Provide the [x, y] coordinate of the cell's center where the given text is located.  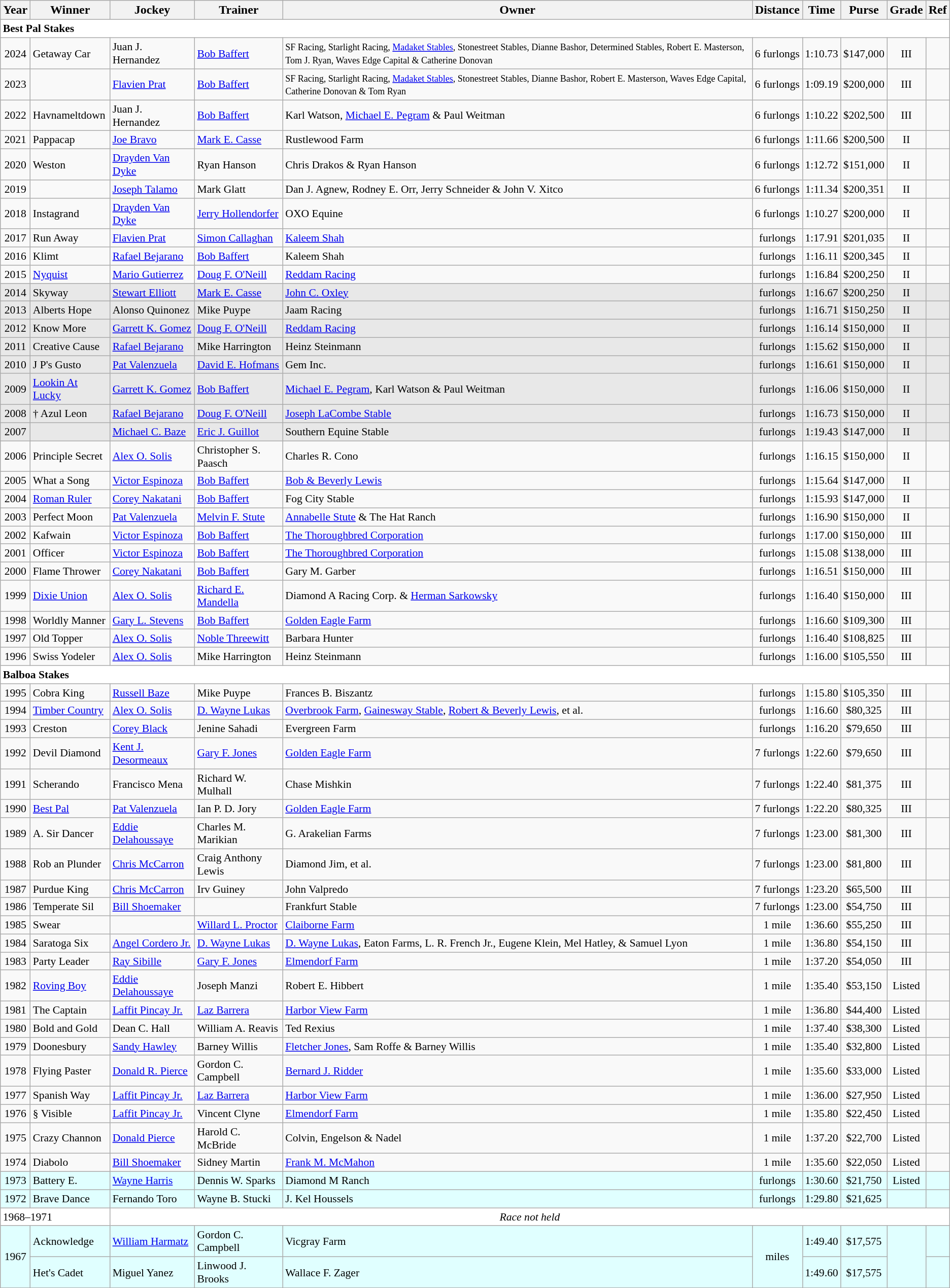
2003 [15, 517]
Evergreen Farm [518, 728]
1:16.00 [821, 656]
1979 [15, 1047]
1984 [15, 943]
Diabolo [70, 1163]
† Azul Leon [70, 413]
Winner [70, 10]
1:15.80 [821, 692]
1:11.34 [821, 189]
$33,000 [864, 1070]
$105,550 [864, 656]
Barney Willis [239, 1047]
Best Pal Stakes [475, 29]
Principle Secret [70, 457]
Gary M. Garber [518, 571]
Overbrook Farm, Gainesway Stable, Robert & Beverly Lewis, et al. [518, 711]
$81,375 [864, 784]
Old Topper [70, 638]
J. Kel Houssels [518, 1199]
1:35.80 [821, 1113]
Simon Callaghan [239, 238]
1:15.93 [821, 499]
1:22.40 [821, 784]
Claiborne Farm [518, 925]
1989 [15, 833]
Melvin F. Stute [239, 517]
2010 [15, 365]
1:49.60 [821, 1272]
$138,000 [864, 553]
Jockey [152, 10]
Gary L. Stevens [152, 620]
Race not held [530, 1217]
What a Song [70, 481]
1995 [15, 692]
Alberts Hope [70, 310]
Joseph LaCombe Stable [518, 413]
1972 [15, 1199]
Chris Drakos & Ryan Hanson [518, 164]
Harold C. McBride [239, 1138]
Swiss Yodeler [70, 656]
Devil Diamond [70, 753]
1985 [15, 925]
2018 [15, 213]
$38,300 [864, 1028]
1:12.72 [821, 164]
Roving Boy [70, 985]
Purdue King [70, 889]
Michael E. Pegram, Karl Watson & Paul Weitman [518, 389]
Owner [518, 10]
Dan J. Agnew, Rodney E. Orr, Jerry Schneider & John V. Xitco [518, 189]
Ian P. D. Jory [239, 809]
Crazy Channon [70, 1138]
Diamond Jim, et al. [518, 864]
1:16.67 [821, 292]
Donald Pierce [152, 1138]
Purse [864, 10]
Vicgray Farm [518, 1241]
Fernando Toro [152, 1199]
$22,050 [864, 1163]
Donald R. Pierce [152, 1070]
2005 [15, 481]
$202,500 [864, 116]
Christopher S. Paasch [239, 457]
Mark Glatt [239, 189]
G. Arakelian Farms [518, 833]
1978 [15, 1070]
Saratoga Six [70, 943]
2021 [15, 140]
Nyquist [70, 274]
1:19.43 [821, 432]
2004 [15, 499]
1:49.40 [821, 1241]
$200,351 [864, 189]
1:16.11 [821, 256]
John C. Oxley [518, 292]
Joseph Talamo [152, 189]
1:16.90 [821, 517]
$32,800 [864, 1047]
Weston [70, 164]
2022 [15, 116]
1:22.60 [821, 753]
2001 [15, 553]
Roman Ruler [70, 499]
Francisco Mena [152, 784]
Ref [938, 10]
Charles M. Marikian [239, 833]
2023 [15, 84]
1:10.27 [821, 213]
Craig Anthony Lewis [239, 864]
Getaway Car [70, 53]
1977 [15, 1095]
2008 [15, 413]
1982 [15, 985]
1975 [15, 1138]
Angel Cordero Jr. [152, 943]
Alonso Quinonez [152, 310]
Battery E. [70, 1180]
1974 [15, 1163]
$108,825 [864, 638]
1993 [15, 728]
D. Wayne Lukas, Eaton Farms, L. R. French Jr., Eugene Klein, Mel Hatley, & Samuel Lyon [518, 943]
1:15.08 [821, 553]
Creston [70, 728]
2007 [15, 432]
Creative Cause [70, 346]
Know More [70, 328]
2002 [15, 535]
1997 [15, 638]
Timber Country [70, 711]
1976 [15, 1113]
1991 [15, 784]
Michael C. Baze [152, 432]
Sidney Martin [239, 1163]
Wayne B. Stucki [239, 1199]
1:36.00 [821, 1095]
Sandy Hawley [152, 1047]
2009 [15, 389]
1:15.62 [821, 346]
$27,950 [864, 1095]
Balboa Stakes [475, 675]
Dennis W. Sparks [239, 1180]
Irv Guiney [239, 889]
John Valpredo [518, 889]
Best Pal [70, 809]
2006 [15, 457]
§ Visible [70, 1113]
Lookin At Lucky [70, 389]
1:16.15 [821, 457]
1:16.61 [821, 365]
Instagrand [70, 213]
2013 [15, 310]
Southern Equine Stable [518, 432]
Karl Watson, Michael E. Pegram & Paul Weitman [518, 116]
Jenine Sahadi [239, 728]
$105,350 [864, 692]
Russell Baze [152, 692]
1980 [15, 1028]
A. Sir Dancer [70, 833]
Het's Cadet [70, 1272]
J P's Gusto [70, 365]
1986 [15, 907]
$201,035 [864, 238]
$54,050 [864, 961]
1967 [15, 1257]
1973 [15, 1180]
1968–1971 [55, 1217]
Skyway [70, 292]
$54,150 [864, 943]
Flying Paster [70, 1070]
Richard E. Mandella [239, 596]
Annabelle Stute & The Hat Ranch [518, 517]
Scherando [70, 784]
$22,450 [864, 1113]
Ted Rexius [518, 1028]
Dean C. Hall [152, 1028]
2000 [15, 571]
Bold and Gold [70, 1028]
The Captain [70, 1010]
Kent J. Desormeaux [152, 753]
Cobra King [70, 692]
2024 [15, 53]
Temperate Sil [70, 907]
Acknowledge [70, 1241]
1:23.20 [821, 889]
Colvin, Engelson & Nadel [518, 1138]
2014 [15, 292]
2020 [15, 164]
Klimt [70, 256]
William Harmatz [152, 1241]
Run Away [70, 238]
Distance [777, 10]
Wallace F. Zager [518, 1272]
Worldly Manner [70, 620]
William A. Reavis [239, 1028]
Kafwain [70, 535]
Barbara Hunter [518, 638]
2017 [15, 238]
1:10.22 [821, 116]
Brave Dance [70, 1199]
1:30.60 [821, 1180]
Time [821, 10]
Wayne Harris [152, 1180]
1987 [15, 889]
Linwood J. Brooks [239, 1272]
Flame Thrower [70, 571]
Robert E. Hibbert [518, 985]
1998 [15, 620]
Spanish Way [70, 1095]
Swear [70, 925]
Officer [70, 553]
$81,300 [864, 833]
1:09.19 [821, 84]
Willard L. Proctor [239, 925]
Havnameltdown [70, 116]
1994 [15, 711]
1:16.71 [821, 310]
1999 [15, 596]
Perfect Moon [70, 517]
Charles R. Cono [518, 457]
Ryan Hanson [239, 164]
1:22.20 [821, 809]
Rustlewood Farm [518, 140]
1:17.00 [821, 535]
2019 [15, 189]
Frances B. Biszantz [518, 692]
$200,500 [864, 140]
$22,700 [864, 1138]
Chase Mishkin [518, 784]
Bernard J. Ridder [518, 1070]
$54,750 [864, 907]
Mario Gutierrez [152, 274]
1:17.91 [821, 238]
Vincent Clyne [239, 1113]
1988 [15, 864]
David E. Hofmans [239, 365]
$109,300 [864, 620]
$65,500 [864, 889]
Party Leader [70, 961]
1:16.51 [821, 571]
1:37.40 [821, 1028]
1983 [15, 961]
Grade [906, 10]
Noble Threewitt [239, 638]
2015 [15, 274]
Gem Inc. [518, 365]
1:36.60 [821, 925]
Eric J. Guillot [239, 432]
$21,625 [864, 1199]
$53,150 [864, 985]
$55,250 [864, 925]
$81,800 [864, 864]
Dixie Union [70, 596]
Joseph Manzi [239, 985]
Ray Sibille [152, 961]
Jaam Racing [518, 310]
OXO Equine [518, 213]
$200,345 [864, 256]
Diamond M Ranch [518, 1180]
1:16.06 [821, 389]
1:10.73 [821, 53]
$21,750 [864, 1180]
Rob an Plunder [70, 864]
Bob & Beverly Lewis [518, 481]
1:16.14 [821, 328]
Year [15, 10]
Frankfurt Stable [518, 907]
Trainer [239, 10]
$150,250 [864, 310]
Pappacap [70, 140]
1:16.73 [821, 413]
1981 [15, 1010]
Frank M. McMahon [518, 1163]
$44,400 [864, 1010]
1996 [15, 656]
1:15.64 [821, 481]
1:29.80 [821, 1199]
Richard W. Mulhall [239, 784]
Diamond A Racing Corp. & Herman Sarkowsky [518, 596]
Fletcher Jones, Sam Roffe & Barney Willis [518, 1047]
Fog City Stable [518, 499]
1992 [15, 753]
Joe Bravo [152, 140]
2011 [15, 346]
1990 [15, 809]
Jerry Hollendorfer [239, 213]
Stewart Elliott [152, 292]
1:16.20 [821, 728]
miles [777, 1257]
$151,000 [864, 164]
2012 [15, 328]
1:16.84 [821, 274]
Corey Black [152, 728]
2016 [15, 256]
1:11.66 [821, 140]
Doonesbury [70, 1047]
Miguel Yanez [152, 1272]
